From the cell containing the given text, extract its center point as [X, Y] coordinate. 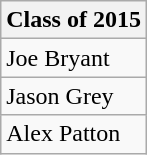
Jason Grey [74, 96]
Joe Bryant [74, 58]
Alex Patton [74, 134]
Class of 2015 [74, 20]
